Scan for the cell matching the given text and deliver its (x, y) coordinate at center. 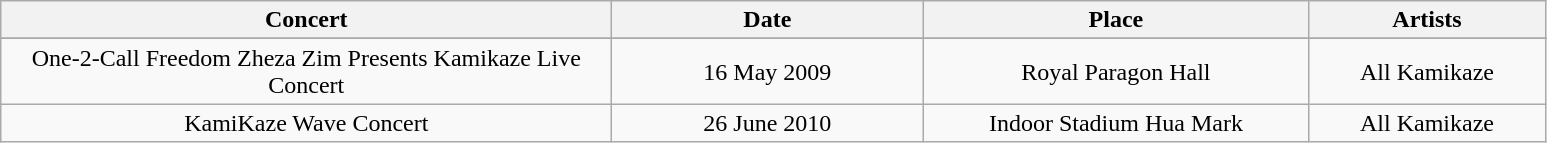
One-2-Call Freedom Zheza Zim Presents Kamikaze Live Concert (306, 72)
Place (1116, 20)
Royal Paragon Hall (1116, 72)
Date (768, 20)
16 May 2009 (768, 72)
Artists (1427, 20)
KamiKaze Wave Concert (306, 123)
Concert (306, 20)
Indoor Stadium Hua Mark (1116, 123)
26 June 2010 (768, 123)
